Locate the cell with the specified text and output its [X, Y] center coordinate. 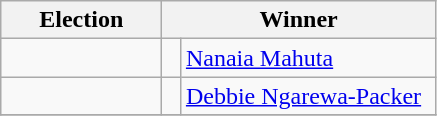
Election [82, 20]
Winner [299, 20]
Debbie Ngarewa-Packer [308, 96]
Nanaia Mahuta [308, 58]
